Detect which cell encompasses the target text, then output its [x, y] center coordinate. 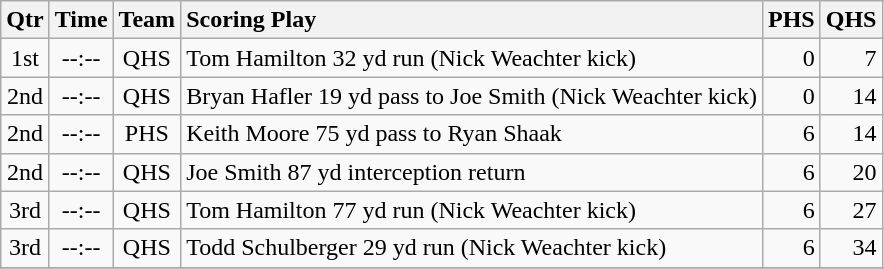
Time [81, 20]
Scoring Play [472, 20]
7 [851, 58]
Team [147, 20]
Tom Hamilton 77 yd run (Nick Weachter kick) [472, 210]
Keith Moore 75 yd pass to Ryan Shaak [472, 134]
Bryan Hafler 19 yd pass to Joe Smith (Nick Weachter kick) [472, 96]
Joe Smith 87 yd interception return [472, 172]
Todd Schulberger 29 yd run (Nick Weachter kick) [472, 248]
27 [851, 210]
Tom Hamilton 32 yd run (Nick Weachter kick) [472, 58]
34 [851, 248]
1st [25, 58]
20 [851, 172]
Qtr [25, 20]
